Identify which cell holds the provided text, then report its (X, Y) central coordinate. 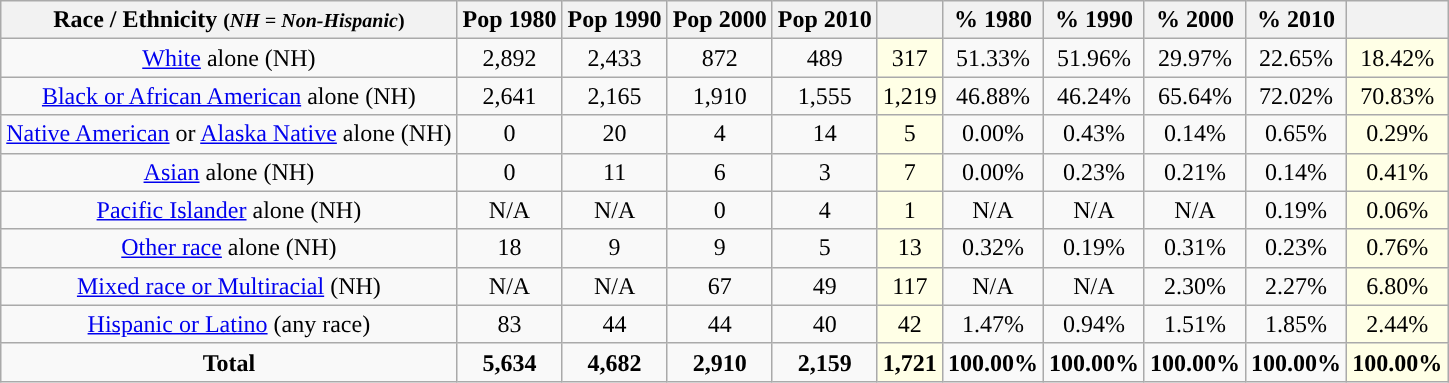
% 1980 (992, 20)
7 (910, 172)
Race / Ethnicity (NH = Non-Hispanic) (229, 20)
2,165 (614, 96)
1.47% (992, 324)
1 (910, 210)
% 2000 (1194, 20)
0.29% (1398, 134)
46.88% (992, 96)
67 (720, 286)
0.21% (1194, 172)
22.65% (1296, 58)
0.76% (1398, 248)
13 (910, 248)
0.32% (992, 248)
49 (824, 286)
% 2010 (1296, 20)
0.94% (1094, 324)
14 (824, 134)
6.80% (1398, 286)
46.24% (1094, 96)
Pacific Islander alone (NH) (229, 210)
0.43% (1094, 134)
20 (614, 134)
0.31% (1194, 248)
Native American or Alaska Native alone (NH) (229, 134)
42 (910, 324)
Pop 1980 (510, 20)
70.83% (1398, 96)
4,682 (614, 362)
1.85% (1296, 324)
317 (910, 58)
72.02% (1296, 96)
2,433 (614, 58)
2,892 (510, 58)
489 (824, 58)
Hispanic or Latino (any race) (229, 324)
Pop 2010 (824, 20)
40 (824, 324)
5,634 (510, 362)
83 (510, 324)
18 (510, 248)
0.65% (1296, 134)
11 (614, 172)
1,910 (720, 96)
0.06% (1398, 210)
Mixed race or Multiracial (NH) (229, 286)
2.30% (1194, 286)
Pop 2000 (720, 20)
White alone (NH) (229, 58)
18.42% (1398, 58)
3 (824, 172)
1,555 (824, 96)
1,721 (910, 362)
Total (229, 362)
Pop 1990 (614, 20)
% 1990 (1094, 20)
2,910 (720, 362)
2,159 (824, 362)
1,219 (910, 96)
65.64% (1194, 96)
2,641 (510, 96)
2.27% (1296, 286)
2.44% (1398, 324)
872 (720, 58)
117 (910, 286)
Asian alone (NH) (229, 172)
51.33% (992, 58)
0.41% (1398, 172)
51.96% (1094, 58)
1.51% (1194, 324)
6 (720, 172)
29.97% (1194, 58)
Other race alone (NH) (229, 248)
Black or African American alone (NH) (229, 96)
